From the cell containing the given text, extract its center point as [X, Y] coordinate. 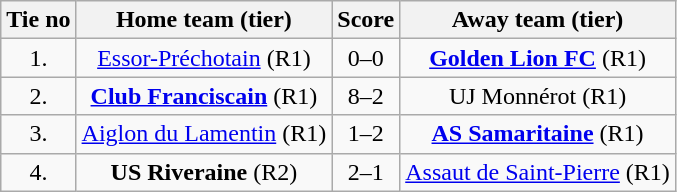
4. [38, 172]
8–2 [366, 96]
1. [38, 58]
2. [38, 96]
Home team (tier) [204, 20]
Golden Lion FC (R1) [538, 58]
AS Samaritaine (R1) [538, 134]
US Riveraine (R2) [204, 172]
3. [38, 134]
Away team (tier) [538, 20]
Assaut de Saint-Pierre (R1) [538, 172]
2–1 [366, 172]
UJ Monnérot (R1) [538, 96]
Essor-Préchotain (R1) [204, 58]
Score [366, 20]
1–2 [366, 134]
Aiglon du Lamentin (R1) [204, 134]
Club Franciscain (R1) [204, 96]
0–0 [366, 58]
Tie no [38, 20]
